Return the (x, y) coordinate for the center point of the cell that contains the specified text.  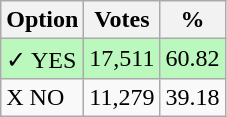
Votes (122, 20)
17,511 (122, 59)
✓ YES (42, 59)
X NO (42, 97)
11,279 (122, 97)
60.82 (192, 59)
Option (42, 20)
39.18 (192, 97)
% (192, 20)
